Detect which cell encompasses the target text, then output its [X, Y] center coordinate. 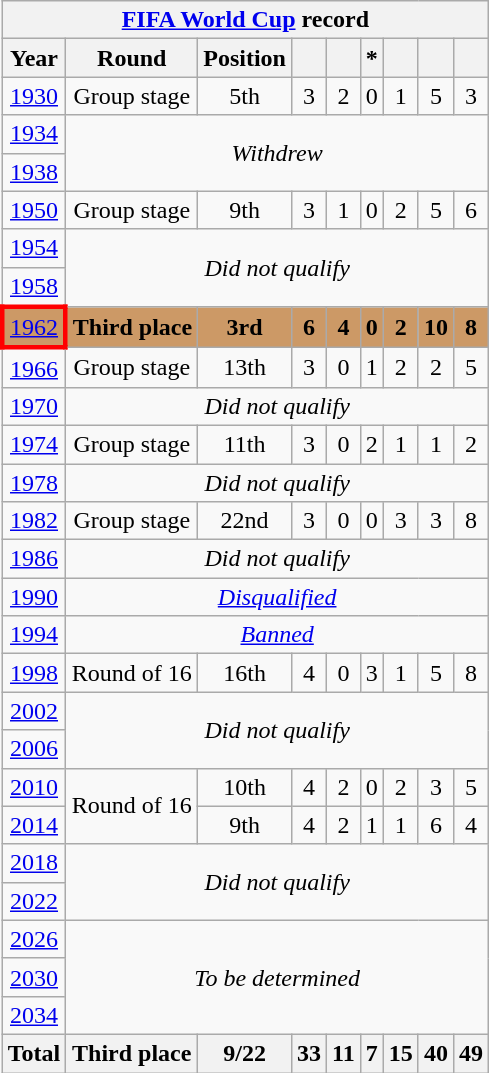
1958 [34, 287]
33 [308, 1053]
22nd [245, 521]
1990 [34, 597]
1974 [34, 444]
9/22 [245, 1053]
16th [245, 673]
Round [132, 58]
1994 [34, 635]
5th [245, 96]
1966 [34, 368]
2006 [34, 749]
1954 [34, 248]
1986 [34, 559]
49 [470, 1053]
1982 [34, 521]
7 [372, 1053]
1962 [34, 328]
FIFA World Cup record [245, 20]
Total [34, 1053]
10 [436, 328]
Disqualified [278, 597]
2022 [34, 901]
Withdrew [278, 153]
1998 [34, 673]
11th [245, 444]
2030 [34, 977]
3rd [245, 328]
40 [436, 1053]
1938 [34, 172]
15 [400, 1053]
2010 [34, 787]
10th [245, 787]
1930 [34, 96]
2034 [34, 1015]
11 [344, 1053]
1934 [34, 134]
2018 [34, 863]
2014 [34, 825]
Banned [278, 635]
13th [245, 368]
1970 [34, 406]
Position [245, 58]
* [372, 58]
Year [34, 58]
1950 [34, 210]
2026 [34, 939]
To be determined [278, 977]
1978 [34, 483]
2002 [34, 711]
